Scan for the cell matching the given text and deliver its [x, y] coordinate at center. 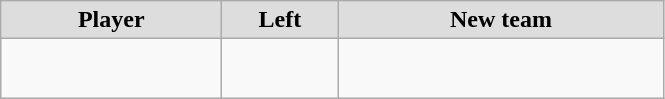
Left [280, 20]
Player [112, 20]
New team [501, 20]
